Return the [X, Y] coordinate for the center point of the cell that contains the specified text.  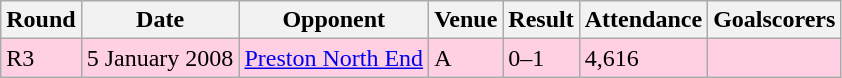
4,616 [643, 58]
5 January 2008 [160, 58]
Result [541, 20]
Opponent [334, 20]
Goalscorers [774, 20]
Round [41, 20]
0–1 [541, 58]
Venue [466, 20]
Attendance [643, 20]
R3 [41, 58]
Preston North End [334, 58]
Date [160, 20]
A [466, 58]
